Search for the cell housing the specified text and yield its (x, y) center coordinate. 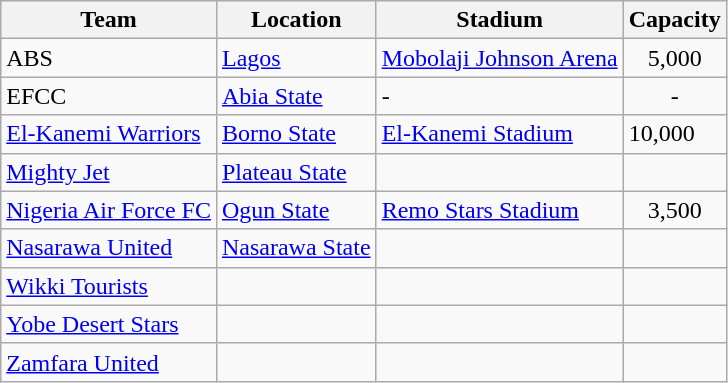
Ogun State (296, 210)
Nigeria Air Force FC (109, 210)
Plateau State (296, 172)
El-Kanemi Stadium (500, 134)
10,000 (674, 134)
Zamfara United (109, 362)
Capacity (674, 20)
Nasarawa United (109, 248)
Borno State (296, 134)
Yobe Desert Stars (109, 324)
5,000 (674, 58)
EFCC (109, 96)
Mighty Jet (109, 172)
El-Kanemi Warriors (109, 134)
3,500 (674, 210)
Remo Stars Stadium (500, 210)
Mobolaji Johnson Arena (500, 58)
Abia State (296, 96)
Wikki Tourists (109, 286)
Nasarawa State (296, 248)
Stadium (500, 20)
Team (109, 20)
Location (296, 20)
Lagos (296, 58)
ABS (109, 58)
